Detect which cell encompasses the target text, then output its (X, Y) center coordinate. 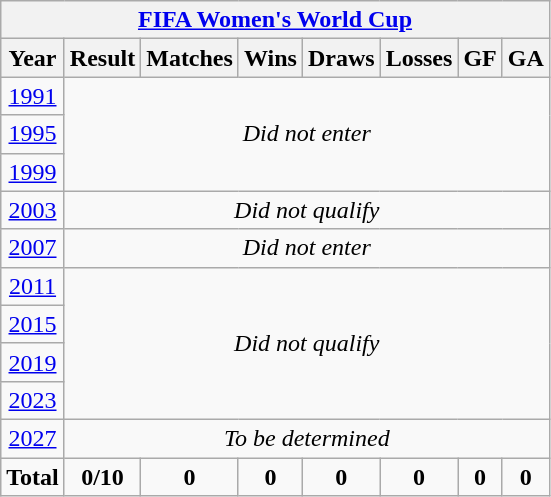
2019 (33, 362)
Year (33, 58)
2007 (33, 248)
Result (102, 58)
2027 (33, 438)
To be determined (306, 438)
GA (526, 58)
2011 (33, 286)
2023 (33, 400)
FIFA Women's World Cup (276, 20)
Wins (270, 58)
1995 (33, 134)
Total (33, 477)
1999 (33, 172)
Matches (190, 58)
2003 (33, 210)
GF (480, 58)
2015 (33, 324)
0/10 (102, 477)
Draws (341, 58)
Losses (419, 58)
1991 (33, 96)
